Pinpoint the cell where the given text exists, returning its (X, Y) midpoint coordinate. 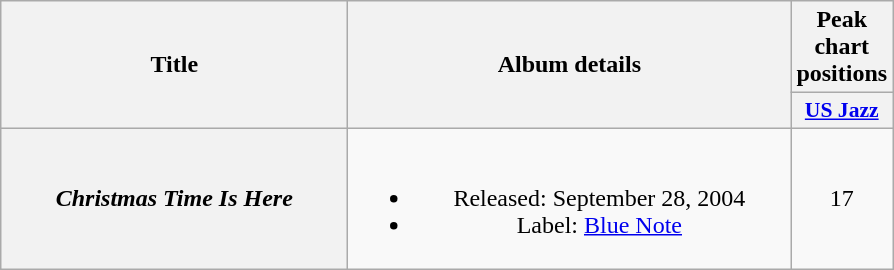
Peak chart positions (842, 47)
Released: September 28, 2004Label: Blue Note (570, 198)
Title (174, 65)
Album details (570, 65)
Christmas Time Is Here (174, 198)
17 (842, 198)
US Jazz (842, 111)
